Detect which cell encompasses the target text, then output its (X, Y) center coordinate. 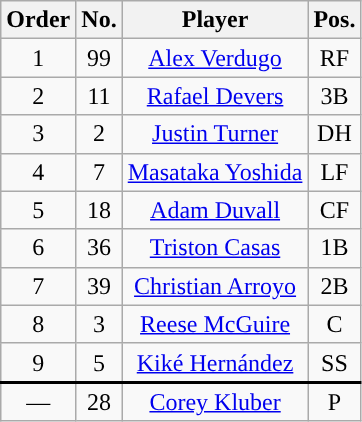
6 (38, 248)
18 (99, 210)
Player (215, 20)
CF (334, 210)
DH (334, 134)
9 (38, 362)
Christian Arroyo (215, 286)
Reese McGuire (215, 324)
39 (99, 286)
P (334, 402)
SS (334, 362)
LF (334, 172)
1B (334, 248)
28 (99, 402)
Alex Verdugo (215, 58)
Triston Casas (215, 248)
RF (334, 58)
Order (38, 20)
C (334, 324)
3B (334, 96)
No. (99, 20)
Adam Duvall (215, 210)
Justin Turner (215, 134)
Corey Kluber (215, 402)
11 (99, 96)
2B (334, 286)
Rafael Devers (215, 96)
36 (99, 248)
Masataka Yoshida (215, 172)
Kiké Hernández (215, 362)
— (38, 402)
4 (38, 172)
99 (99, 58)
1 (38, 58)
8 (38, 324)
Pos. (334, 20)
